Identify which cell holds the provided text, then report its (x, y) central coordinate. 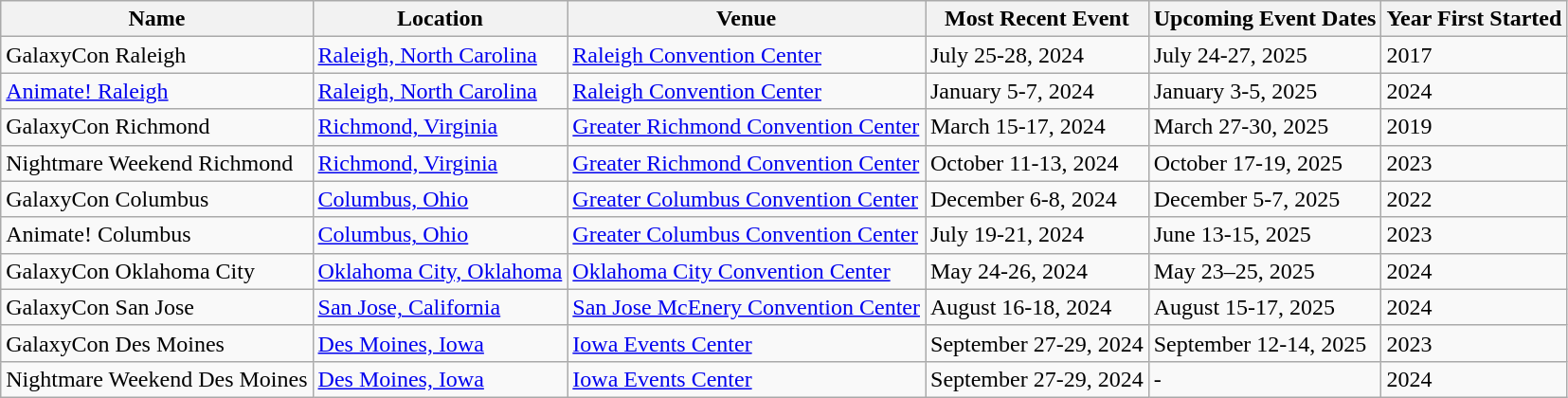
Nightmare Weekend Richmond (157, 163)
Upcoming Event Dates (1265, 19)
Oklahoma City, Oklahoma (440, 271)
GalaxyCon Richmond (157, 127)
March 27-30, 2025 (1265, 127)
Animate! Raleigh (157, 91)
Nightmare Weekend Des Moines (157, 379)
GalaxyCon San Jose (157, 307)
Animate! Columbus (157, 235)
GalaxyCon Raleigh (157, 55)
October 17-19, 2025 (1265, 163)
San Jose McEnery Convention Center (747, 307)
- (1265, 379)
Name (157, 19)
Oklahoma City Convention Center (747, 271)
July 25-28, 2024 (1036, 55)
GalaxyCon Des Moines (157, 343)
Most Recent Event (1036, 19)
GalaxyCon Oklahoma City (157, 271)
December 5-7, 2025 (1265, 199)
March 15-17, 2024 (1036, 127)
San Jose, California (440, 307)
August 15-17, 2025 (1265, 307)
January 3-5, 2025 (1265, 91)
July 19-21, 2024 (1036, 235)
September 12-14, 2025 (1265, 343)
Venue (747, 19)
2022 (1474, 199)
2017 (1474, 55)
GalaxyCon Columbus (157, 199)
Year First Started (1474, 19)
Location (440, 19)
June 13-15, 2025 (1265, 235)
May 23–25, 2025 (1265, 271)
August 16-18, 2024 (1036, 307)
2019 (1474, 127)
October 11-13, 2024 (1036, 163)
January 5-7, 2024 (1036, 91)
May 24-26, 2024 (1036, 271)
December 6-8, 2024 (1036, 199)
July 24-27, 2025 (1265, 55)
